Search for the cell housing the specified text and yield its (X, Y) center coordinate. 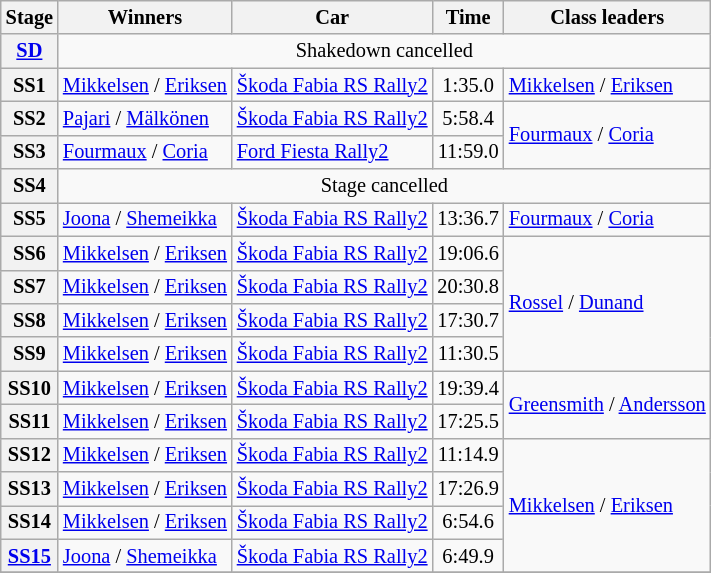
Shakedown cancelled (384, 51)
SS1 (30, 85)
Greensmith / Andersson (608, 404)
Car (332, 17)
SS7 (30, 287)
SS5 (30, 219)
SS9 (30, 354)
SS12 (30, 455)
SS8 (30, 320)
11:30.5 (468, 354)
13:36.7 (468, 219)
5:58.4 (468, 118)
17:30.7 (468, 320)
11:14.9 (468, 455)
SS4 (30, 186)
17:26.9 (468, 489)
SD (30, 51)
6:49.9 (468, 556)
SS3 (30, 152)
Stage (30, 17)
Winners (145, 17)
SS10 (30, 388)
Rossel / Dunand (608, 304)
1:35.0 (468, 85)
19:39.4 (468, 388)
SS11 (30, 421)
SS15 (30, 556)
19:06.6 (468, 253)
20:30.8 (468, 287)
SS14 (30, 522)
Ford Fiesta Rally2 (332, 152)
Time (468, 17)
Pajari / Mälkönen (145, 118)
SS2 (30, 118)
SS13 (30, 489)
11:59.0 (468, 152)
SS6 (30, 253)
17:25.5 (468, 421)
6:54.6 (468, 522)
Class leaders (608, 17)
Stage cancelled (384, 186)
